Pinpoint the cell where the given text exists, returning its [x, y] midpoint coordinate. 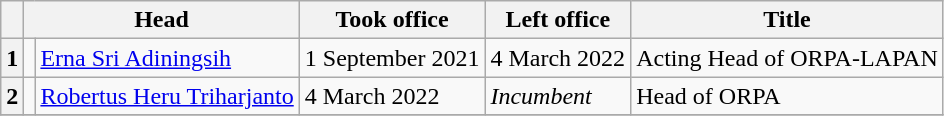
Erna Sri Adiningsih [167, 58]
1 [12, 58]
Head [162, 20]
Acting Head of ORPA-LAPAN [788, 58]
2 [12, 96]
Head of ORPA [788, 96]
Robertus Heru Triharjanto [167, 96]
Took office [392, 20]
Left office [558, 20]
Incumbent [558, 96]
1 September 2021 [392, 58]
Title [788, 20]
